Return the [x, y] coordinate for the center point of the cell that contains the specified text.  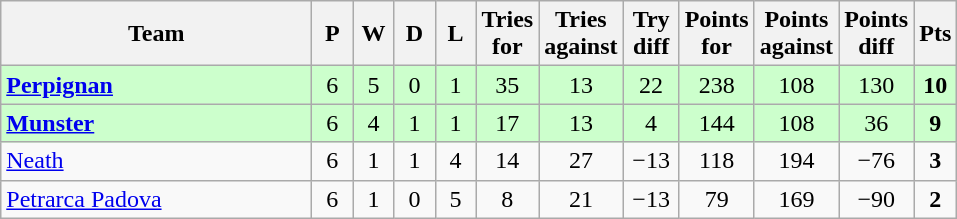
118 [716, 161]
Points for [716, 34]
36 [876, 123]
Team [156, 34]
35 [508, 85]
Petrarca Padova [156, 199]
−90 [876, 199]
−76 [876, 161]
14 [508, 161]
8 [508, 199]
22 [651, 85]
L [456, 34]
Points diff [876, 34]
144 [716, 123]
10 [936, 85]
2 [936, 199]
Points against [796, 34]
130 [876, 85]
79 [716, 199]
Tries against [581, 34]
238 [716, 85]
27 [581, 161]
P [332, 34]
Perpignan [156, 85]
Pts [936, 34]
W [374, 34]
3 [936, 161]
D [414, 34]
169 [796, 199]
Munster [156, 123]
21 [581, 199]
Neath [156, 161]
Try diff [651, 34]
17 [508, 123]
Tries for [508, 34]
194 [796, 161]
9 [936, 123]
